Output the [x, y] coordinate of the center of the cell containing the given text.  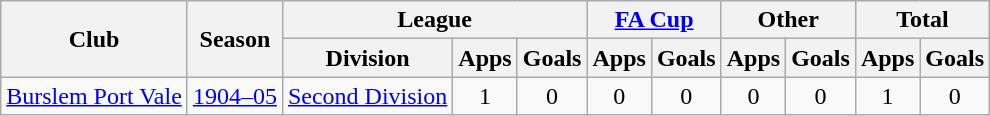
Season [234, 39]
1904–05 [234, 96]
League [434, 20]
Division [367, 58]
FA Cup [654, 20]
Club [94, 39]
Second Division [367, 96]
Other [788, 20]
Burslem Port Vale [94, 96]
Total [922, 20]
